Extract the [x, y] coordinate from the center of the cell holding the provided text.  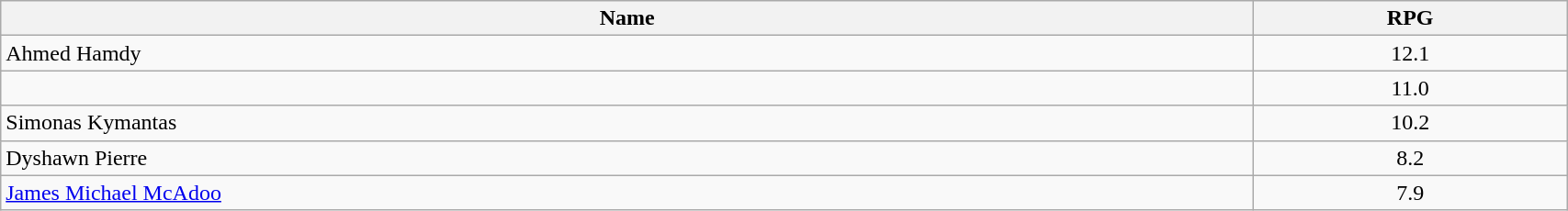
RPG [1411, 18]
Simonas Kymantas [627, 123]
8.2 [1411, 158]
10.2 [1411, 123]
James Michael McAdoo [627, 193]
11.0 [1411, 88]
Dyshawn Pierre [627, 158]
7.9 [1411, 193]
12.1 [1411, 53]
Ahmed Hamdy [627, 53]
Name [627, 18]
